From the cell containing the given text, extract its center point as [X, Y] coordinate. 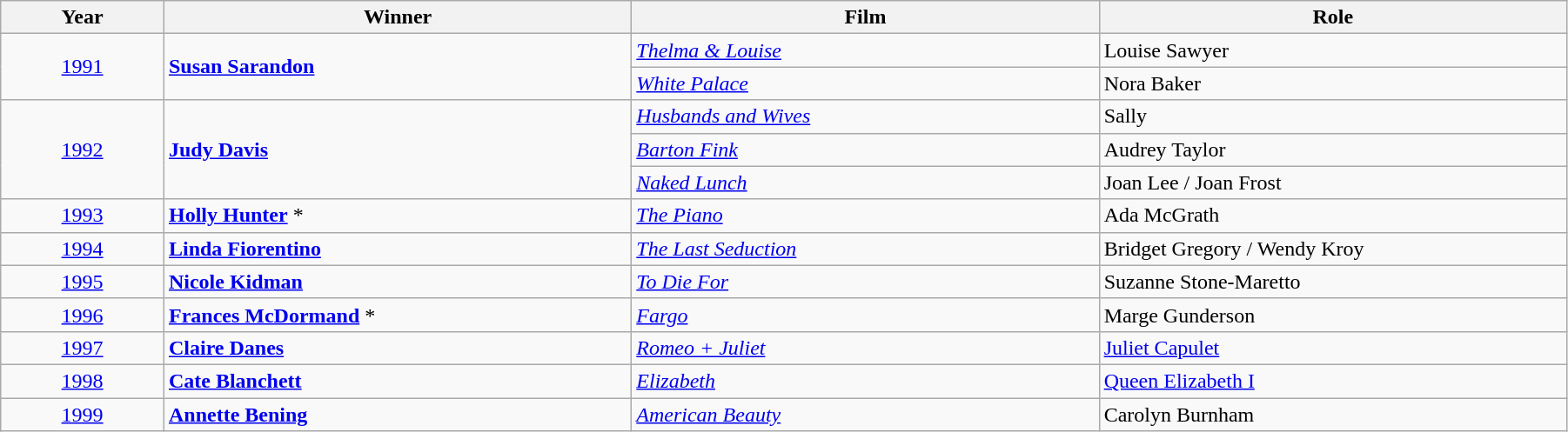
1991 [83, 67]
1997 [83, 348]
Suzanne Stone-Maretto [1333, 282]
The Last Seduction [865, 249]
The Piano [865, 216]
Louise Sawyer [1333, 50]
Film [865, 17]
Marge Gunderson [1333, 315]
Judy Davis [397, 150]
1995 [83, 282]
Sally [1333, 116]
Juliet Capulet [1333, 348]
Ada McGrath [1333, 216]
Barton Fink [865, 150]
Carolyn Burnham [1333, 415]
Husbands and Wives [865, 116]
1994 [83, 249]
Linda Fiorentino [397, 249]
Bridget Gregory / Wendy Kroy [1333, 249]
Thelma & Louise [865, 50]
1998 [83, 381]
White Palace [865, 83]
1992 [83, 150]
Nicole Kidman [397, 282]
Romeo + Juliet [865, 348]
1999 [83, 415]
Elizabeth [865, 381]
Queen Elizabeth I [1333, 381]
Winner [397, 17]
Fargo [865, 315]
Naked Lunch [865, 183]
Nora Baker [1333, 83]
1993 [83, 216]
Holly Hunter * [397, 216]
Role [1333, 17]
Claire Danes [397, 348]
Year [83, 17]
Joan Lee / Joan Frost [1333, 183]
Susan Sarandon [397, 67]
American Beauty [865, 415]
Audrey Taylor [1333, 150]
Cate Blanchett [397, 381]
Annette Bening [397, 415]
1996 [83, 315]
To Die For [865, 282]
Frances McDormand * [397, 315]
